Provide the (X, Y) coordinate of the cell's center where the given text is located.  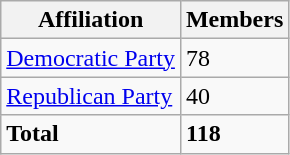
78 (234, 58)
Total (91, 134)
Republican Party (91, 96)
40 (234, 96)
Members (234, 20)
Affiliation (91, 20)
Democratic Party (91, 58)
118 (234, 134)
